Locate the cell with the specified text and output its [x, y] center coordinate. 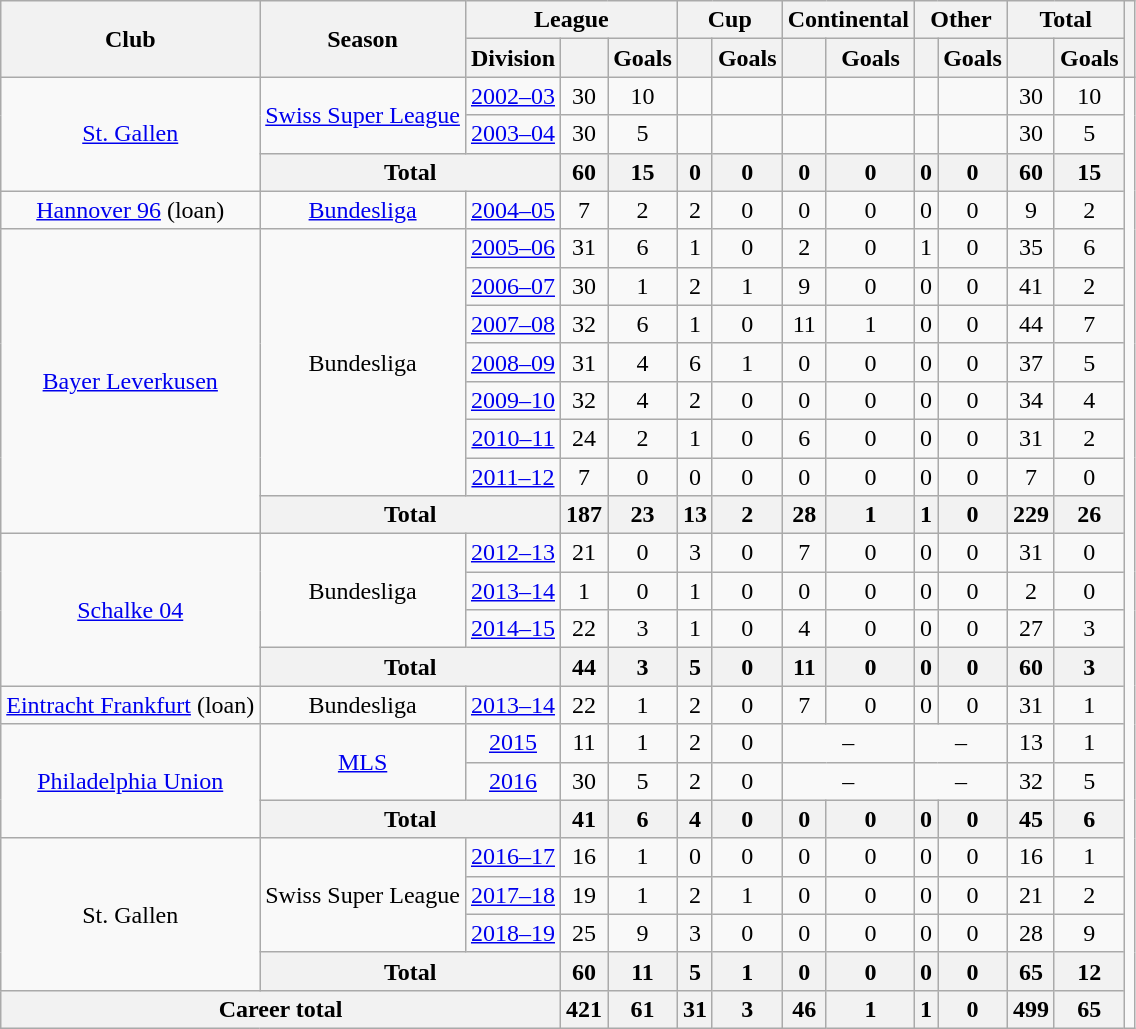
Hannover 96 (loan) [130, 210]
187 [584, 515]
24 [584, 438]
2003–04 [512, 134]
Season [363, 39]
2002–03 [512, 96]
2006–07 [512, 286]
26 [1089, 515]
46 [804, 1009]
35 [1030, 248]
2018–19 [512, 933]
2015 [512, 743]
2009–10 [512, 400]
Schalke 04 [130, 610]
2014–15 [512, 629]
Bayer Leverkusen [130, 381]
2016 [512, 781]
League [571, 20]
2016–17 [512, 857]
61 [643, 1009]
499 [1030, 1009]
27 [1030, 629]
Other [962, 20]
2010–11 [512, 438]
Eintracht Frankfurt (loan) [130, 705]
34 [1030, 400]
12 [1089, 971]
2004–05 [512, 210]
421 [584, 1009]
37 [1030, 362]
19 [584, 895]
23 [643, 515]
Career total [281, 1009]
2005–06 [512, 248]
229 [1030, 515]
MLS [363, 762]
Division [512, 58]
Club [130, 39]
Philadelphia Union [130, 781]
2007–08 [512, 324]
45 [1030, 819]
2008–09 [512, 362]
25 [584, 933]
2011–12 [512, 477]
Continental [848, 20]
2017–18 [512, 895]
Cup [730, 20]
2012–13 [512, 553]
